Pinpoint the cell where the given text exists, returning its [X, Y] midpoint coordinate. 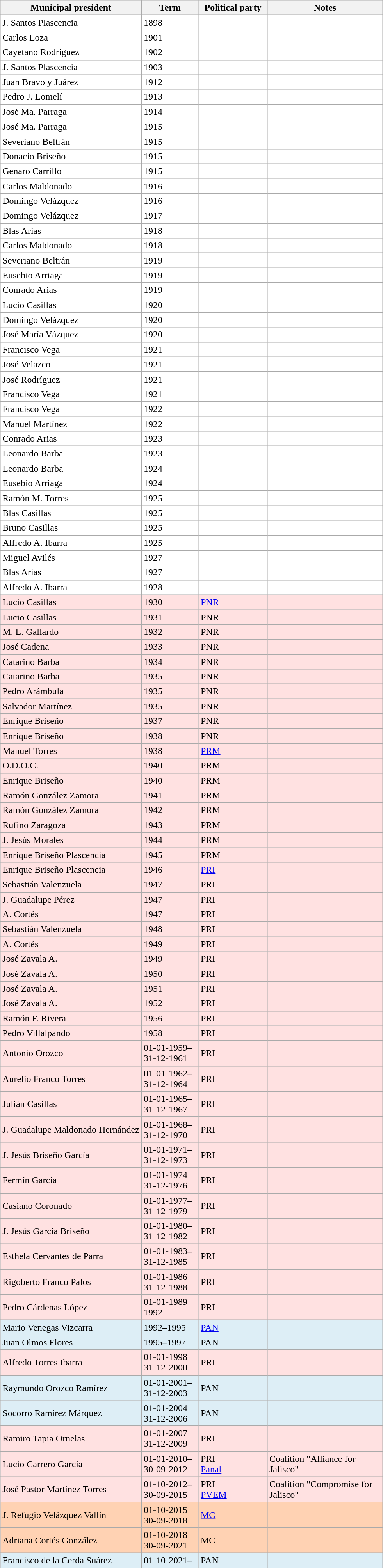
01-10-2018–30-09-2021 [170, 1540]
Pedro Villalpando [71, 1033]
01-01-1998–31-12-2000 [170, 1363]
PRI Panal [233, 1464]
1931 [170, 617]
1958 [170, 1033]
J. Jesús García Briseño [71, 1231]
Ramiro Tapia Ornelas [71, 1438]
1937 [170, 721]
01-01-1983–31-12-1985 [170, 1256]
01-01-1968–31-12-1970 [170, 1129]
01-01-1986–31-12-1988 [170, 1282]
Salvador Martínez [71, 706]
1948 [170, 929]
1943 [170, 825]
O.D.O.C. [71, 766]
Adriana Cortés González [71, 1540]
Term [170, 8]
José María Vázquez [71, 335]
Coalition "Compromise for Jalisco" [325, 1489]
Notes [325, 8]
Fermín García [71, 1180]
Coalition "Alliance for Jalisco" [325, 1464]
01-01-1989–1992 [170, 1307]
Blas Casillas [71, 513]
1944 [170, 840]
Julián Casillas [71, 1104]
Pedro Cárdenas López [71, 1307]
José Rodríguez [71, 379]
01-01-1962–31-12-1964 [170, 1078]
1917 [170, 216]
Mario Venegas Vizcarra [71, 1327]
Juan Olmos Flores [71, 1342]
01-10-2021– [170, 1560]
1950 [170, 974]
01-10-2012–30-09-2015 [170, 1489]
Manuel Torres [71, 751]
1932 [170, 632]
J. Refugio Velázquez Vallín [71, 1515]
J. Guadalupe Maldonado Hernández [71, 1129]
1912 [170, 82]
01-01-1980–31-12-1982 [170, 1231]
Donacio Briseño [71, 156]
01-01-1971–31-12-1973 [170, 1155]
1901 [170, 37]
J. Guadalupe Pérez [71, 899]
1934 [170, 662]
1903 [170, 67]
1945 [170, 855]
M. L. Gallardo [71, 632]
1956 [170, 1018]
Pedro Arámbula [71, 691]
1995–1997 [170, 1342]
1992–1995 [170, 1327]
Miguel Avilés [71, 558]
1913 [170, 97]
01-01-1974–31-12-1976 [170, 1180]
Aurelio Franco Torres [71, 1078]
1946 [170, 870]
Municipal president [71, 8]
1914 [170, 112]
01-01-2001–31-12-2003 [170, 1388]
Bruno Casillas [71, 528]
1951 [170, 989]
J. Jesús Briseño García [71, 1155]
1942 [170, 810]
01-01-1977–31-12-1979 [170, 1206]
Rufino Zaragoza [71, 825]
Esthela Cervantes de Parra [71, 1256]
1952 [170, 1003]
1930 [170, 602]
J. Jesús Morales [71, 840]
1941 [170, 795]
1898 [170, 23]
Casiano Coronado [71, 1206]
Manuel Martínez [71, 424]
01-01-2007–31-12-2009 [170, 1438]
José Cadena [71, 647]
01-01-1965–31-12-1967 [170, 1104]
Raymundo Orozco Ramírez [71, 1388]
Cayetano Rodríguez [71, 52]
José Pastor Martínez Torres [71, 1489]
Genaro Carrillo [71, 171]
Lucio Carrero García [71, 1464]
PRI PVEM [233, 1489]
Political party [233, 8]
Ramón M. Torres [71, 498]
01-10-2015–30-09-2018 [170, 1515]
Francisco de la Cerda Suárez [71, 1560]
José Velazco [71, 364]
1928 [170, 587]
Carlos Loza [71, 37]
Juan Bravo y Juárez [71, 82]
1902 [170, 52]
Rigoberto Franco Palos [71, 1282]
01-01-1959–31-12-1961 [170, 1053]
Pedro J. Lomelí [71, 97]
Ramón F. Rivera [71, 1018]
Socorro Ramírez Márquez [71, 1413]
01-01-2010–30-09-2012 [170, 1464]
01-01-2004–31-12-2006 [170, 1413]
Antonio Orozco [71, 1053]
Alfredo Torres Ibarra [71, 1363]
1933 [170, 647]
